Extract the (x, y) coordinate from the center of the cell holding the provided text.  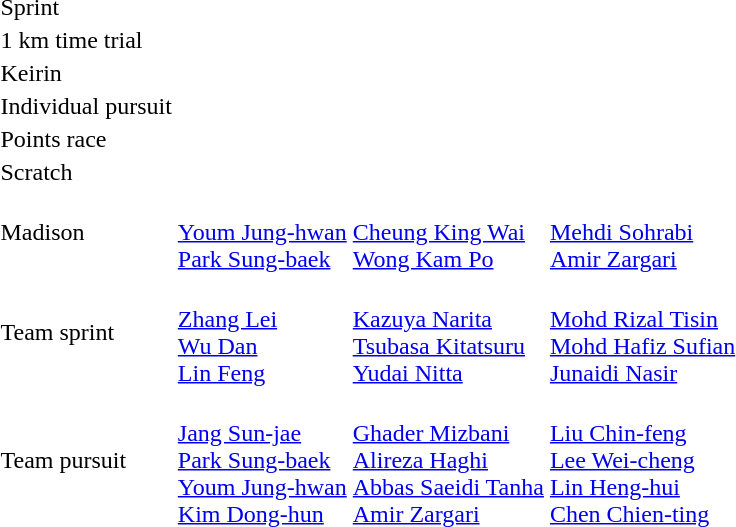
Youm Jung-hwanPark Sung-baek (262, 232)
Kazuya NaritaTsubasa KitatsuruYudai Nitta (448, 332)
Mohd Rizal TisinMohd Hafiz SufianJunaidi Nasir (642, 332)
Cheung King WaiWong Kam Po (448, 232)
Mehdi SohrabiAmir Zargari (642, 232)
Zhang LeiWu DanLin Feng (262, 332)
